Locate the cell with the specified text and output its [x, y] center coordinate. 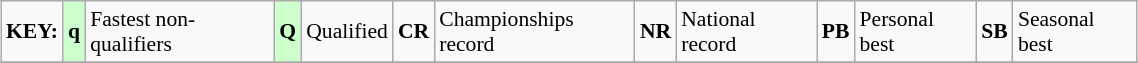
PB [836, 32]
q [74, 32]
CR [414, 32]
SB [994, 32]
Championships record [534, 32]
Fastest non-qualifiers [180, 32]
Qualified [347, 32]
Personal best [916, 32]
NR [656, 32]
National record [746, 32]
Q [288, 32]
Seasonal best [1075, 32]
KEY: [32, 32]
